Capture the cell that displays the provided text and extract its (x, y) central coordinate. 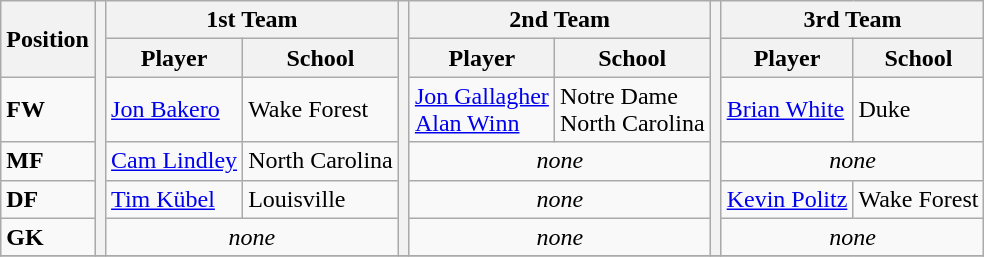
Position (48, 39)
Jon Bakero (174, 110)
3rd Team (852, 20)
Louisville (321, 199)
1st Team (252, 20)
MF (48, 161)
Kevin Politz (787, 199)
North Carolina (321, 161)
Brian White (787, 110)
Duke (918, 110)
FW (48, 110)
Notre DameNorth Carolina (632, 110)
Tim Kübel (174, 199)
Jon GallagherAlan Winn (482, 110)
DF (48, 199)
Cam Lindley (174, 161)
GK (48, 237)
2nd Team (560, 20)
